Extract the [x, y] coordinate from the center of the cell holding the provided text.  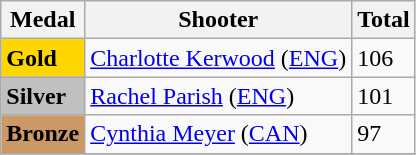
Total [384, 20]
Gold [43, 58]
Shooter [218, 20]
101 [384, 96]
Charlotte Kerwood (ENG) [218, 58]
97 [384, 134]
106 [384, 58]
Bronze [43, 134]
Cynthia Meyer (CAN) [218, 134]
Rachel Parish (ENG) [218, 96]
Medal [43, 20]
Silver [43, 96]
